Identify which cell holds the provided text, then report its [X, Y] central coordinate. 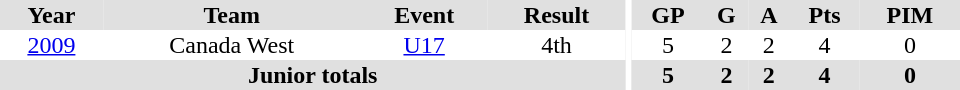
Team [232, 15]
Pts [824, 15]
A [768, 15]
PIM [910, 15]
G [727, 15]
4th [557, 45]
GP [668, 15]
Canada West [232, 45]
Junior totals [312, 75]
U17 [424, 45]
Year [52, 15]
Result [557, 15]
Event [424, 15]
2009 [52, 45]
